Find where the given text appears and provide that cell's center as (x, y) coordinate. 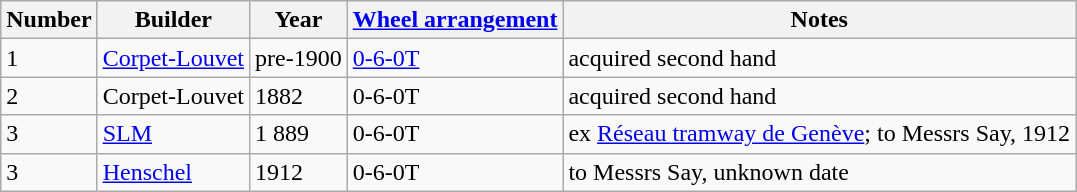
1882 (299, 96)
Henschel (173, 172)
1 889 (299, 134)
to Messrs Say, unknown date (820, 172)
1912 (299, 172)
1 (49, 58)
Notes (820, 20)
Wheel arrangement (455, 20)
Year (299, 20)
Number (49, 20)
2 (49, 96)
SLM (173, 134)
ex Réseau tramway de Genève; to Messrs Say, 1912 (820, 134)
Builder (173, 20)
pre-1900 (299, 58)
